Pinpoint the cell where the given text exists, returning its (x, y) midpoint coordinate. 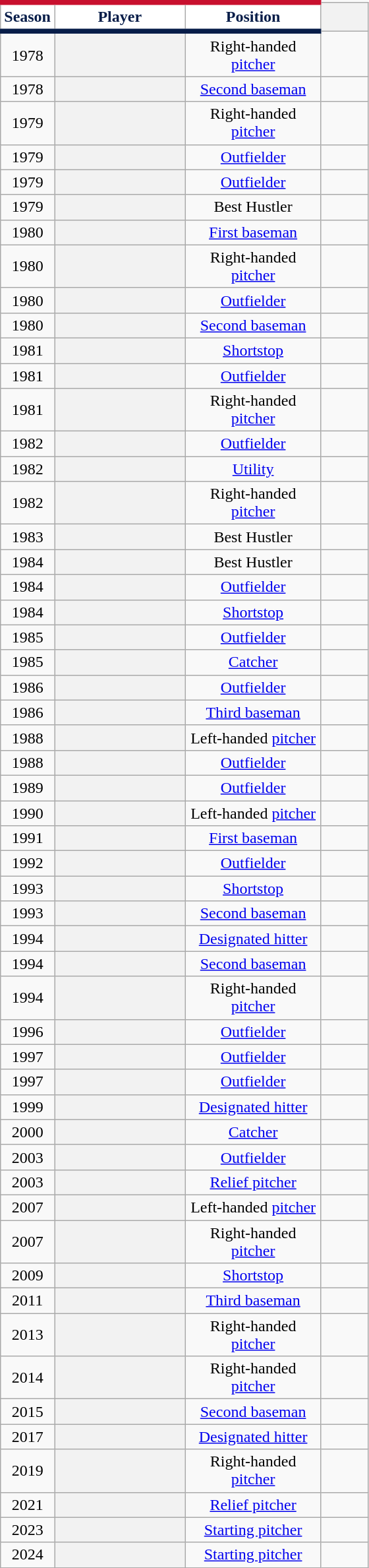
2013 (28, 1335)
2021 (28, 1505)
1990 (28, 813)
Utility (253, 469)
2019 (28, 1471)
2015 (28, 1412)
2011 (28, 1301)
1989 (28, 788)
2024 (28, 1555)
2000 (28, 1132)
2017 (28, 1437)
2009 (28, 1276)
1992 (28, 863)
2023 (28, 1530)
1996 (28, 1032)
1991 (28, 838)
1999 (28, 1107)
1983 (28, 537)
Season (28, 17)
Player (120, 17)
Position (253, 17)
2014 (28, 1377)
